Find where the given text appears and provide that cell's center as [x, y] coordinate. 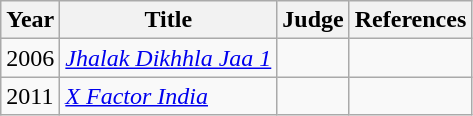
Title [168, 20]
Judge [313, 20]
Year [30, 20]
X Factor India [168, 96]
Jhalak Dikhhla Jaa 1 [168, 58]
References [410, 20]
2006 [30, 58]
2011 [30, 96]
